Pinpoint the cell where the given text exists, returning its (X, Y) midpoint coordinate. 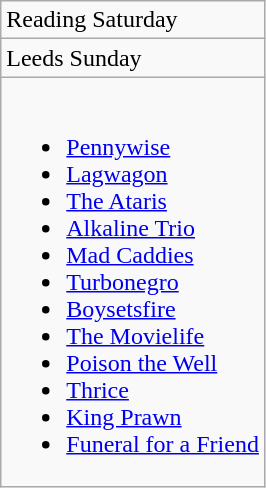
Reading Saturday (133, 20)
Leeds Sunday (133, 58)
PennywiseLagwagonThe AtarisAlkaline TrioMad CaddiesTurbonegroBoysetsfireThe MovielifePoison the WellThriceKing PrawnFuneral for a Friend (133, 282)
